Find where the given text appears and provide that cell's center as (x, y) coordinate. 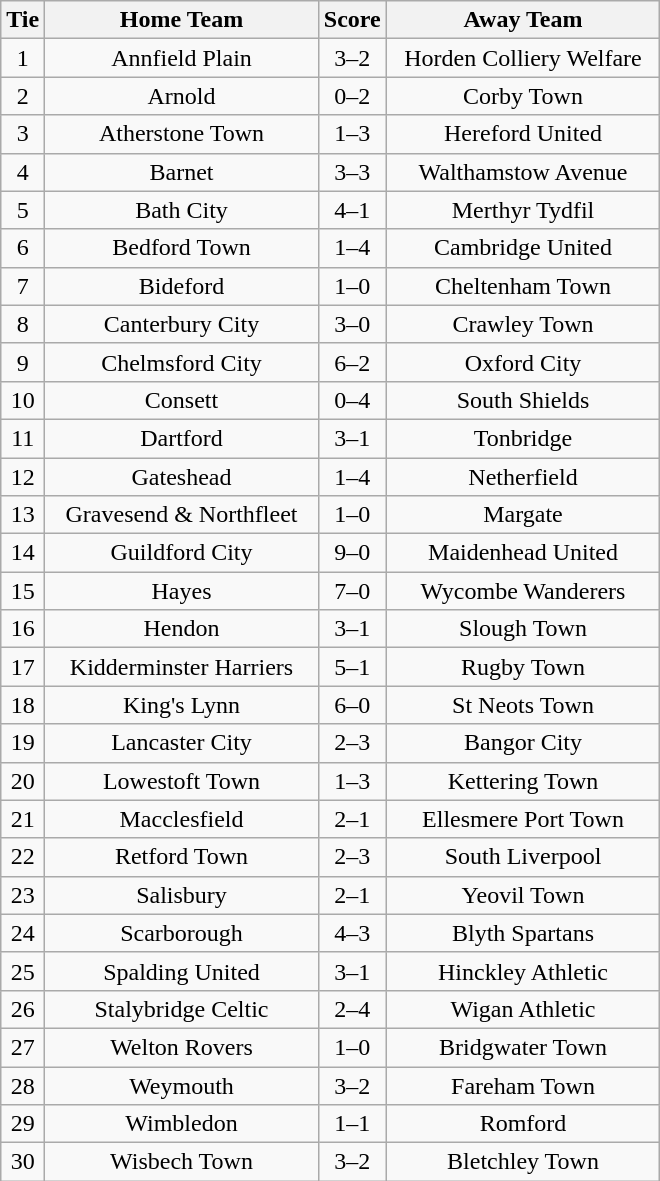
5 (23, 210)
Yeovil Town (523, 895)
Atherstone Town (182, 134)
Wycombe Wanderers (523, 591)
Tonbridge (523, 438)
Chelmsford City (182, 362)
Wimbledon (182, 1124)
Hereford United (523, 134)
Annfield Plain (182, 58)
Bangor City (523, 743)
15 (23, 591)
1–1 (352, 1124)
1 (23, 58)
Lowestoft Town (182, 781)
Wigan Athletic (523, 1009)
10 (23, 400)
5–1 (352, 667)
Bletchley Town (523, 1162)
2 (23, 96)
Guildford City (182, 553)
Score (352, 20)
Consett (182, 400)
6–2 (352, 362)
Cambridge United (523, 248)
Macclesfield (182, 819)
Wisbech Town (182, 1162)
28 (23, 1085)
Bedford Town (182, 248)
29 (23, 1124)
Fareham Town (523, 1085)
Away Team (523, 20)
9 (23, 362)
Salisbury (182, 895)
Ellesmere Port Town (523, 819)
Merthyr Tydfil (523, 210)
Blyth Spartans (523, 933)
Scarborough (182, 933)
0–4 (352, 400)
Lancaster City (182, 743)
Slough Town (523, 629)
King's Lynn (182, 705)
Bridgwater Town (523, 1047)
Spalding United (182, 971)
8 (23, 324)
Bath City (182, 210)
Gateshead (182, 477)
Corby Town (523, 96)
Kettering Town (523, 781)
Crawley Town (523, 324)
Kidderminster Harriers (182, 667)
Tie (23, 20)
Horden Colliery Welfare (523, 58)
Margate (523, 515)
St Neots Town (523, 705)
Bideford (182, 286)
21 (23, 819)
6–0 (352, 705)
Retford Town (182, 857)
17 (23, 667)
7–0 (352, 591)
22 (23, 857)
Netherfield (523, 477)
Barnet (182, 172)
Oxford City (523, 362)
Cheltenham Town (523, 286)
4–1 (352, 210)
Weymouth (182, 1085)
13 (23, 515)
Gravesend & Northfleet (182, 515)
16 (23, 629)
26 (23, 1009)
South Liverpool (523, 857)
4–3 (352, 933)
12 (23, 477)
24 (23, 933)
Walthamstow Avenue (523, 172)
9–0 (352, 553)
6 (23, 248)
Arnold (182, 96)
Romford (523, 1124)
20 (23, 781)
0–2 (352, 96)
7 (23, 286)
30 (23, 1162)
Rugby Town (523, 667)
Hinckley Athletic (523, 971)
Dartford (182, 438)
4 (23, 172)
South Shields (523, 400)
Maidenhead United (523, 553)
Stalybridge Celtic (182, 1009)
3–3 (352, 172)
Hendon (182, 629)
19 (23, 743)
27 (23, 1047)
Home Team (182, 20)
23 (23, 895)
3–0 (352, 324)
3 (23, 134)
25 (23, 971)
18 (23, 705)
Welton Rovers (182, 1047)
Hayes (182, 591)
Canterbury City (182, 324)
11 (23, 438)
14 (23, 553)
2–4 (352, 1009)
